Output the [x, y] coordinate of the center of the cell containing the given text.  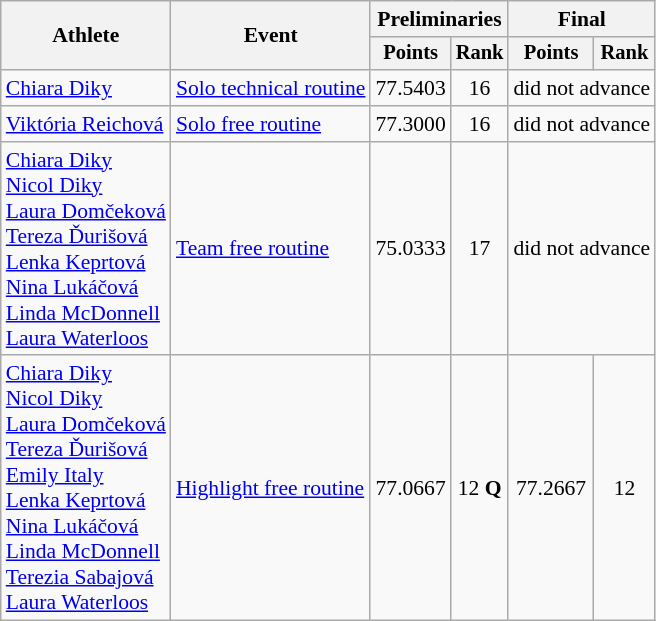
Final [582, 19]
Chiara Diky [86, 88]
Preliminaries [439, 19]
17 [480, 249]
Solo free routine [271, 124]
12 [624, 488]
Event [271, 36]
Team free routine [271, 249]
Chiara DikyNicol DikyLaura DomčekováTereza ĎurišováLenka KeprtováNina LukáčováLinda McDonnellLaura Waterloos [86, 249]
77.0667 [410, 488]
12 Q [480, 488]
Viktória Reichová [86, 124]
Highlight free routine [271, 488]
77.5403 [410, 88]
Athlete [86, 36]
77.3000 [410, 124]
75.0333 [410, 249]
77.2667 [550, 488]
Chiara DikyNicol DikyLaura DomčekováTereza ĎurišováEmily ItalyLenka KeprtováNina LukáčováLinda McDonnellTerezia SabajováLaura Waterloos [86, 488]
Solo technical routine [271, 88]
